Output the [x, y] coordinate of the center of the cell containing the given text.  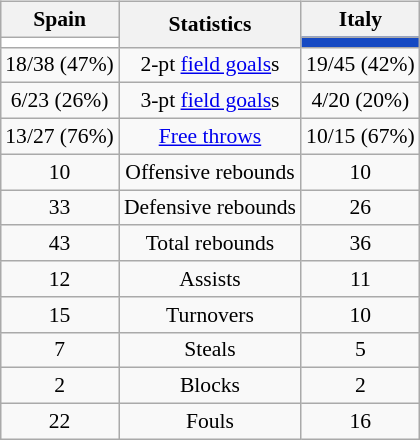
16 [360, 421]
5 [360, 350]
18/38 (47%) [60, 65]
6/23 (26%) [60, 101]
Offensive rebounds [210, 172]
Free throws [210, 136]
22 [60, 421]
Blocks [210, 386]
7 [60, 350]
4/20 (20%) [360, 101]
3-pt field goalss [210, 101]
Total rebounds [210, 243]
36 [360, 243]
33 [60, 208]
2-pt field goalss [210, 65]
Assists [210, 279]
26 [360, 208]
Italy [360, 19]
Fouls [210, 421]
43 [60, 243]
Spain [60, 19]
10/15 (67%) [360, 136]
15 [60, 314]
12 [60, 279]
11 [360, 279]
Turnovers [210, 314]
19/45 (42%) [360, 65]
Statistics [210, 24]
Defensive rebounds [210, 208]
Steals [210, 350]
13/27 (76%) [60, 136]
